Determine the (X, Y) coordinate at the center of the cell enclosing the given text.  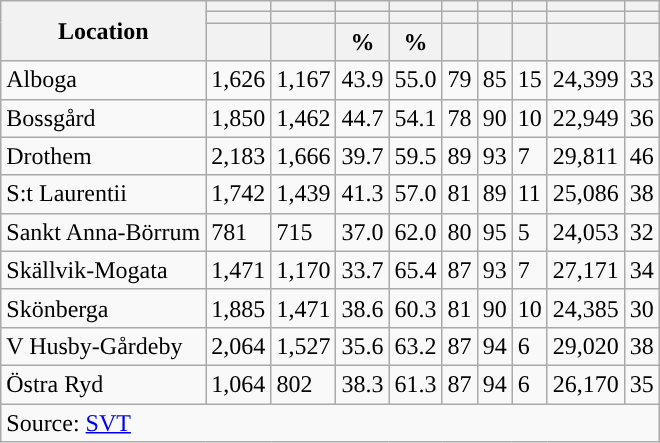
15 (530, 80)
32 (642, 232)
24,053 (586, 232)
5 (530, 232)
1,527 (304, 346)
Alboga (104, 80)
1,064 (238, 384)
1,850 (238, 118)
33.7 (362, 270)
54.1 (416, 118)
57.0 (416, 194)
29,020 (586, 346)
41.3 (362, 194)
24,399 (586, 80)
Bossgård (104, 118)
24,385 (586, 308)
Sankt Anna-Börrum (104, 232)
80 (460, 232)
1,626 (238, 80)
Skällvik-Mogata (104, 270)
46 (642, 156)
Skönberga (104, 308)
85 (494, 80)
38.6 (362, 308)
Drothem (104, 156)
1,885 (238, 308)
29,811 (586, 156)
1,170 (304, 270)
Östra Ryd (104, 384)
25,086 (586, 194)
S:t Laurentii (104, 194)
62.0 (416, 232)
715 (304, 232)
Source: SVT (330, 423)
1,167 (304, 80)
802 (304, 384)
55.0 (416, 80)
44.7 (362, 118)
39.7 (362, 156)
1,742 (238, 194)
11 (530, 194)
33 (642, 80)
781 (238, 232)
60.3 (416, 308)
2,183 (238, 156)
1,439 (304, 194)
37.0 (362, 232)
30 (642, 308)
65.4 (416, 270)
34 (642, 270)
36 (642, 118)
V Husby-Gårdeby (104, 346)
79 (460, 80)
2,064 (238, 346)
26,170 (586, 384)
59.5 (416, 156)
43.9 (362, 80)
78 (460, 118)
1,666 (304, 156)
95 (494, 232)
Location (104, 31)
35.6 (362, 346)
63.2 (416, 346)
1,462 (304, 118)
22,949 (586, 118)
61.3 (416, 384)
38.3 (362, 384)
35 (642, 384)
27,171 (586, 270)
